Extract the [X, Y] coordinate from the center of the cell holding the provided text.  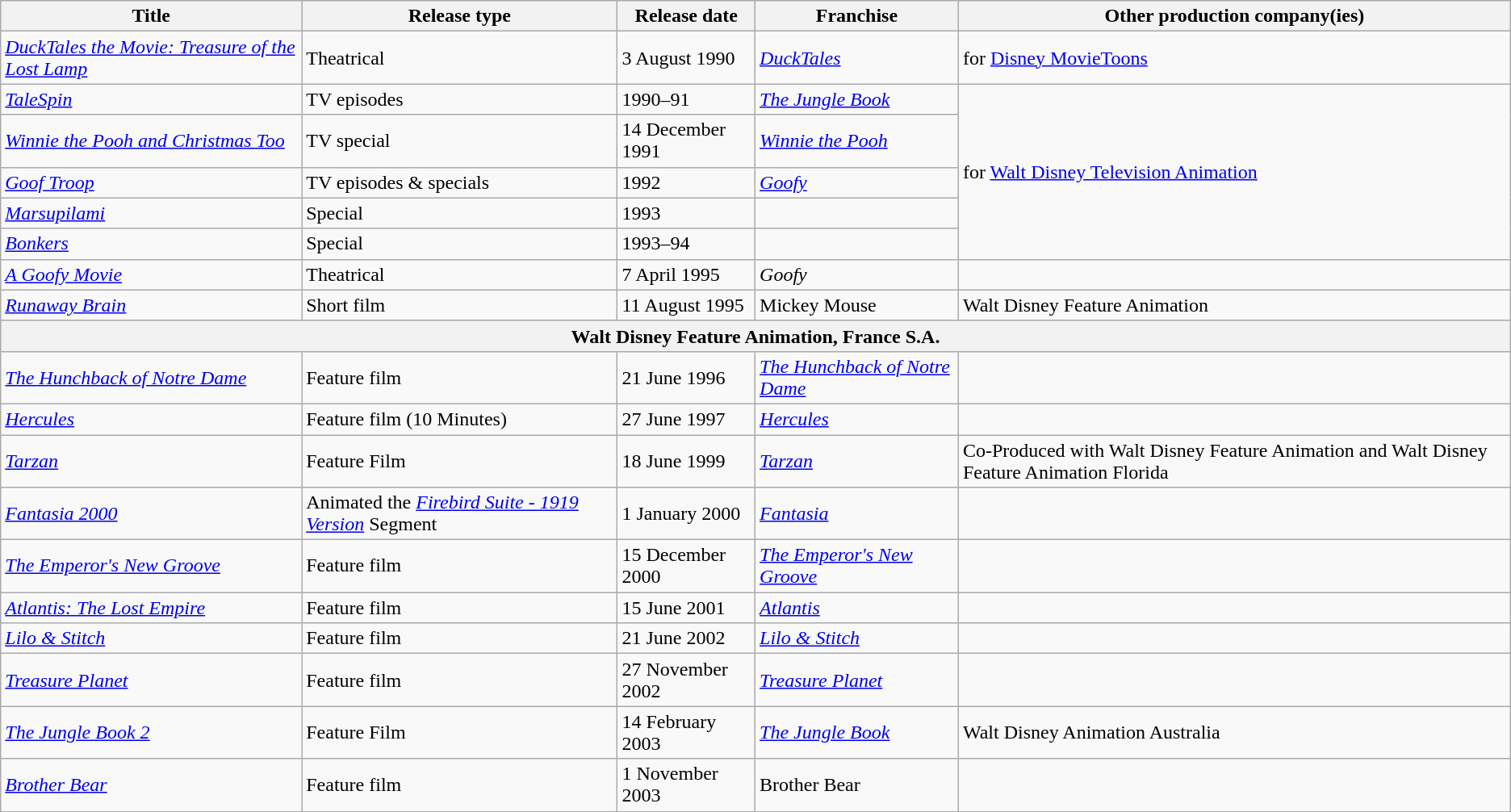
for Walt Disney Television Animation [1234, 171]
Short film [460, 305]
Winnie the Pooh and Christmas Too [152, 140]
1993 [686, 213]
TaleSpin [152, 99]
Atlantis [857, 608]
Marsupilami [152, 213]
Mickey Mouse [857, 305]
Fantasia 2000 [152, 513]
21 June 2002 [686, 638]
Co-Produced with Walt Disney Feature Animation and Walt Disney Feature Animation Florida [1234, 460]
Release date [686, 16]
Bonkers [152, 244]
Release type [460, 16]
Goof Troop [152, 182]
Runaway Brain [152, 305]
18 June 1999 [686, 460]
for Disney MovieToons [1234, 58]
27 November 2002 [686, 680]
A Goofy Movie [152, 274]
DuckTales [857, 58]
27 June 1997 [686, 419]
7 April 1995 [686, 274]
The Jungle Book 2 [152, 733]
Walt Disney Feature Animation, France S.A. [755, 336]
3 August 1990 [686, 58]
14 February 2003 [686, 733]
15 December 2000 [686, 567]
TV special [460, 140]
1 November 2003 [686, 785]
Winnie the Pooh [857, 140]
Walt Disney Feature Animation [1234, 305]
1993–94 [686, 244]
Feature film (10 Minutes) [460, 419]
Atlantis: The Lost Empire [152, 608]
1990–91 [686, 99]
11 August 1995 [686, 305]
1992 [686, 182]
Fantasia [857, 513]
Walt Disney Animation Australia [1234, 733]
Other production company(ies) [1234, 16]
1 January 2000 [686, 513]
15 June 2001 [686, 608]
Franchise [857, 16]
14 December 1991 [686, 140]
Title [152, 16]
21 June 1996 [686, 378]
DuckTales the Movie: Treasure of the Lost Lamp [152, 58]
TV episodes [460, 99]
TV episodes & specials [460, 182]
Animated the Firebird Suite - 1919 Version Segment [460, 513]
